Extract the [x, y] coordinate from the center of the cell holding the provided text.  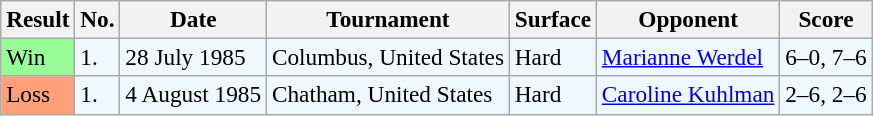
Score [826, 19]
Columbus, United States [388, 57]
28 July 1985 [194, 57]
Win [38, 57]
2–6, 2–6 [826, 95]
Chatham, United States [388, 95]
Opponent [688, 19]
6–0, 7–6 [826, 57]
Loss [38, 95]
Surface [552, 19]
Result [38, 19]
Caroline Kuhlman [688, 95]
Tournament [388, 19]
4 August 1985 [194, 95]
Date [194, 19]
Marianne Werdel [688, 57]
No. [98, 19]
